Determine the [x, y] coordinate at the center of the cell enclosing the given text.  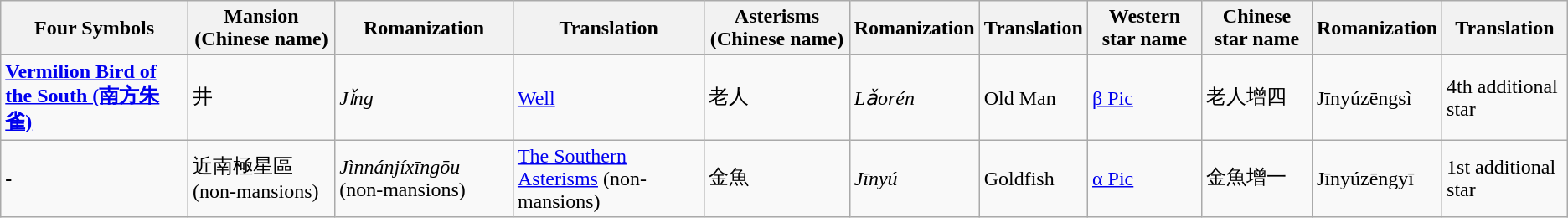
The Southern Asterisms (non-mansions) [608, 179]
Well [608, 97]
Vermilion Bird of the South (南方朱雀) [95, 97]
老人增四 [1256, 97]
Western star name [1144, 29]
β Pic [1144, 97]
Jīnyúzēngsì [1377, 97]
Jǐng [424, 97]
Four Symbols [95, 29]
Goldfish [1034, 179]
Mansion (Chinese name) [261, 29]
4th additional star [1505, 97]
老人 [777, 97]
α Pic [1144, 179]
井 [261, 97]
Jīnyúzēngyī [1377, 179]
Chinese star name [1256, 29]
Old Man [1034, 97]
金魚 [777, 179]
金魚增一 [1256, 179]
- [95, 179]
近南極星區 (non-mansions) [261, 179]
1st additional star [1505, 179]
Jīnyú [915, 179]
Asterisms (Chinese name) [777, 29]
Jìnnánjíxīngōu (non-mansions) [424, 179]
Lǎorén [915, 97]
